For the text-containing cell, return its midpoint in (x, y) coordinate format. 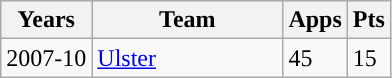
Pts (368, 20)
Apps (315, 20)
Team (188, 20)
Years (46, 20)
15 (368, 58)
Ulster (188, 58)
45 (315, 58)
2007-10 (46, 58)
